From the cell containing the given text, extract its center point as (X, Y) coordinate. 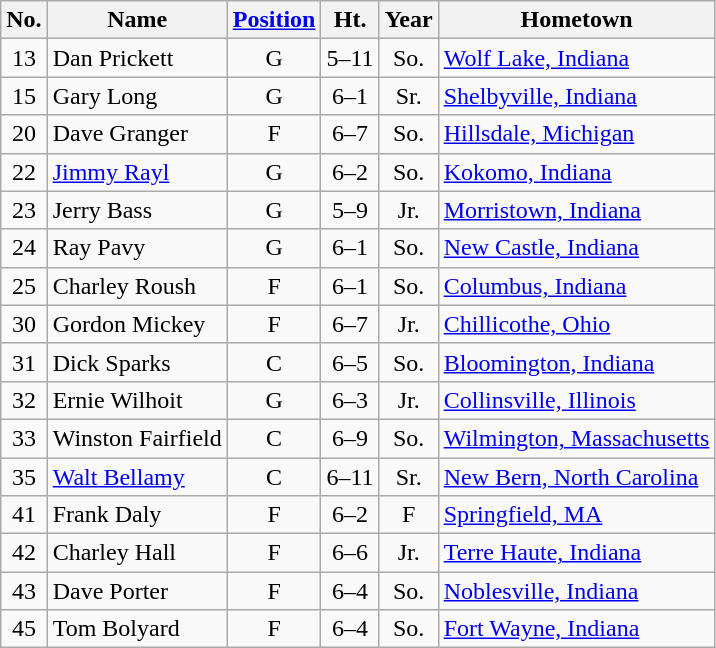
Ernie Wilhoit (137, 400)
32 (24, 400)
Bloomington, Indiana (576, 362)
Ht. (350, 20)
30 (24, 324)
Dave Porter (137, 591)
Frank Daly (137, 515)
Name (137, 20)
6–6 (350, 553)
Noblesville, Indiana (576, 591)
Shelbyville, Indiana (576, 96)
Position (274, 20)
Columbus, Indiana (576, 286)
Gordon Mickey (137, 324)
Wolf Lake, Indiana (576, 58)
Jimmy Rayl (137, 172)
33 (24, 438)
Gary Long (137, 96)
25 (24, 286)
Dan Prickett (137, 58)
Charley Roush (137, 286)
Hometown (576, 20)
41 (24, 515)
Fort Wayne, Indiana (576, 629)
Ray Pavy (137, 248)
15 (24, 96)
Winston Fairfield (137, 438)
20 (24, 134)
6–11 (350, 477)
Kokomo, Indiana (576, 172)
Walt Bellamy (137, 477)
6–9 (350, 438)
23 (24, 210)
24 (24, 248)
42 (24, 553)
Wilmington, Massachusetts (576, 438)
No. (24, 20)
43 (24, 591)
22 (24, 172)
Dick Sparks (137, 362)
Tom Bolyard (137, 629)
Morristown, Indiana (576, 210)
31 (24, 362)
Charley Hall (137, 553)
35 (24, 477)
Jerry Bass (137, 210)
6–5 (350, 362)
5–11 (350, 58)
New Castle, Indiana (576, 248)
Year (408, 20)
Terre Haute, Indiana (576, 553)
Collinsville, Illinois (576, 400)
5–9 (350, 210)
New Bern, North Carolina (576, 477)
Chillicothe, Ohio (576, 324)
Springfield, MA (576, 515)
45 (24, 629)
13 (24, 58)
6–3 (350, 400)
Hillsdale, Michigan (576, 134)
Dave Granger (137, 134)
